Identify which cell holds the provided text, then report its (x, y) central coordinate. 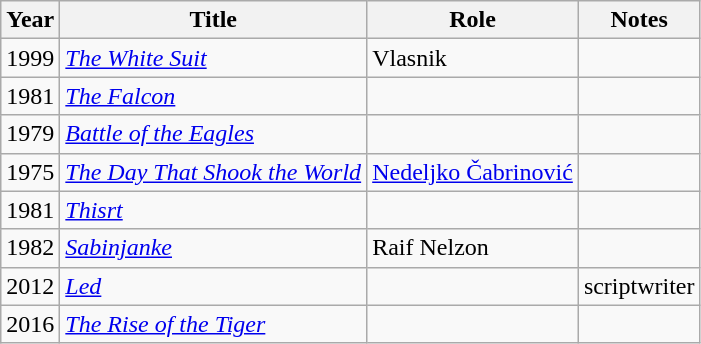
The Rise of the Tiger (214, 324)
Nedeljko Čabrinović (473, 172)
Year (30, 20)
scriptwriter (639, 286)
1999 (30, 58)
The White Suit (214, 58)
Thisrt (214, 210)
Led (214, 286)
Notes (639, 20)
1975 (30, 172)
2012 (30, 286)
Battle of the Eagles (214, 134)
2016 (30, 324)
Sabinjanke (214, 248)
The Day That Shook the World (214, 172)
Vlasnik (473, 58)
Role (473, 20)
The Falcon (214, 96)
Title (214, 20)
1982 (30, 248)
Raif Nelzon (473, 248)
1979 (30, 134)
